For the text-containing cell, return its midpoint in (x, y) coordinate format. 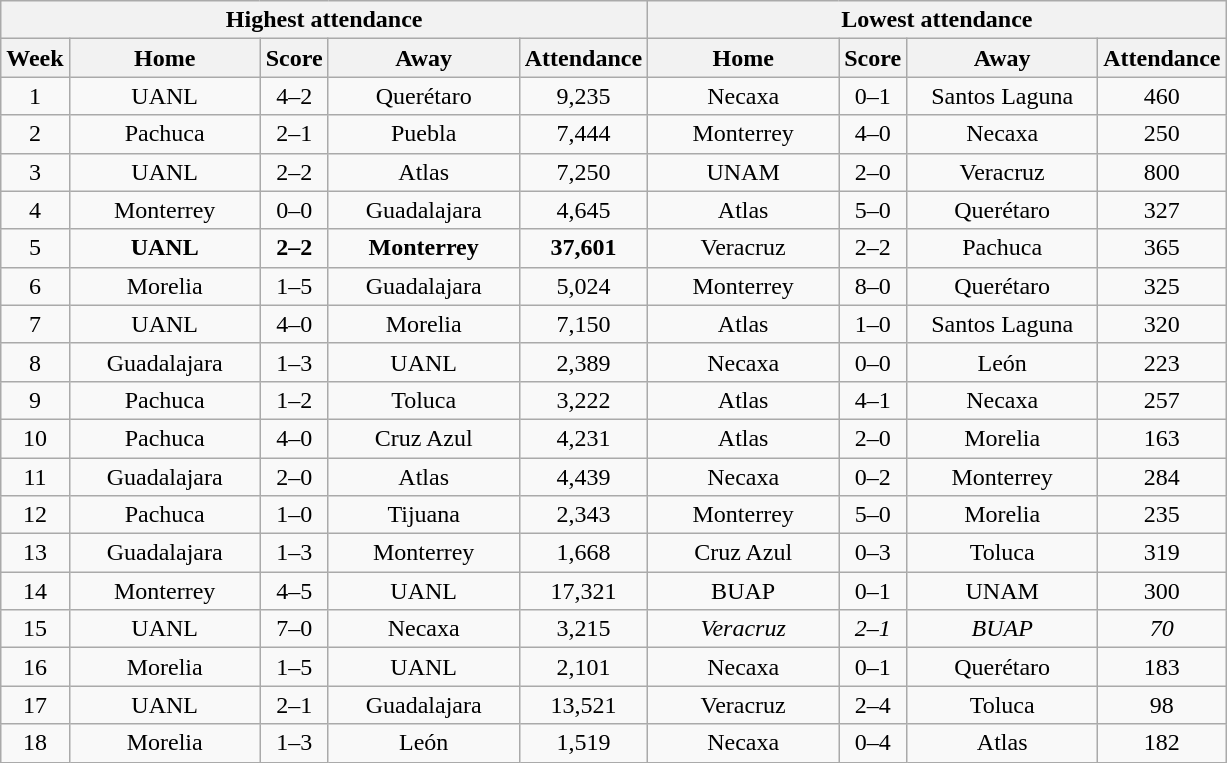
7,444 (583, 134)
3,222 (583, 400)
4,231 (583, 438)
182 (1162, 743)
5,024 (583, 286)
1,668 (583, 553)
163 (1162, 438)
17,321 (583, 591)
Lowest attendance (937, 20)
2–4 (873, 705)
37,601 (583, 248)
800 (1162, 172)
14 (35, 591)
10 (35, 438)
365 (1162, 248)
7,250 (583, 172)
7–0 (294, 629)
Tijuana (424, 515)
7 (35, 324)
9,235 (583, 96)
8–0 (873, 286)
250 (1162, 134)
0–2 (873, 477)
319 (1162, 553)
327 (1162, 210)
1–2 (294, 400)
4–1 (873, 400)
4,645 (583, 210)
183 (1162, 667)
12 (35, 515)
Puebla (424, 134)
0–3 (873, 553)
284 (1162, 477)
4–2 (294, 96)
300 (1162, 591)
1 (35, 96)
3 (35, 172)
16 (35, 667)
70 (1162, 629)
4 (35, 210)
4–5 (294, 591)
325 (1162, 286)
223 (1162, 362)
Week (35, 58)
320 (1162, 324)
7,150 (583, 324)
11 (35, 477)
98 (1162, 705)
3,215 (583, 629)
18 (35, 743)
13 (35, 553)
6 (35, 286)
13,521 (583, 705)
460 (1162, 96)
2,343 (583, 515)
Highest attendance (324, 20)
17 (35, 705)
257 (1162, 400)
5 (35, 248)
1,519 (583, 743)
235 (1162, 515)
15 (35, 629)
2,389 (583, 362)
4,439 (583, 477)
0–4 (873, 743)
2 (35, 134)
2,101 (583, 667)
8 (35, 362)
9 (35, 400)
